Capture the cell that displays the provided text and extract its [X, Y] central coordinate. 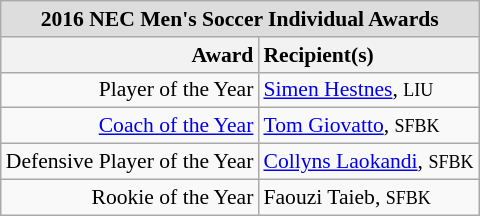
Player of the Year [130, 90]
Recipient(s) [368, 55]
Simen Hestnes, LIU [368, 90]
2016 NEC Men's Soccer Individual Awards [240, 19]
Rookie of the Year [130, 197]
Faouzi Taieb, SFBK [368, 197]
Collyns Laokandi, SFBK [368, 162]
Award [130, 55]
Defensive Player of the Year [130, 162]
Coach of the Year [130, 126]
Tom Giovatto, SFBK [368, 126]
